Return [X, Y] of the center of cell containing provided text 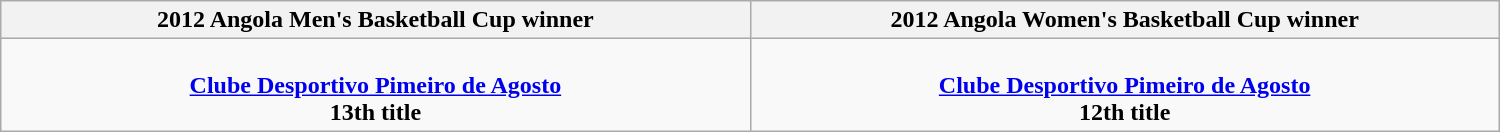
Clube Desportivo Pimeiro de Agosto12th title [1124, 85]
2012 Angola Women's Basketball Cup winner [1124, 20]
Clube Desportivo Pimeiro de Agosto13th title [376, 85]
2012 Angola Men's Basketball Cup winner [376, 20]
